Scan for the cell matching the given text and deliver its [x, y] coordinate at center. 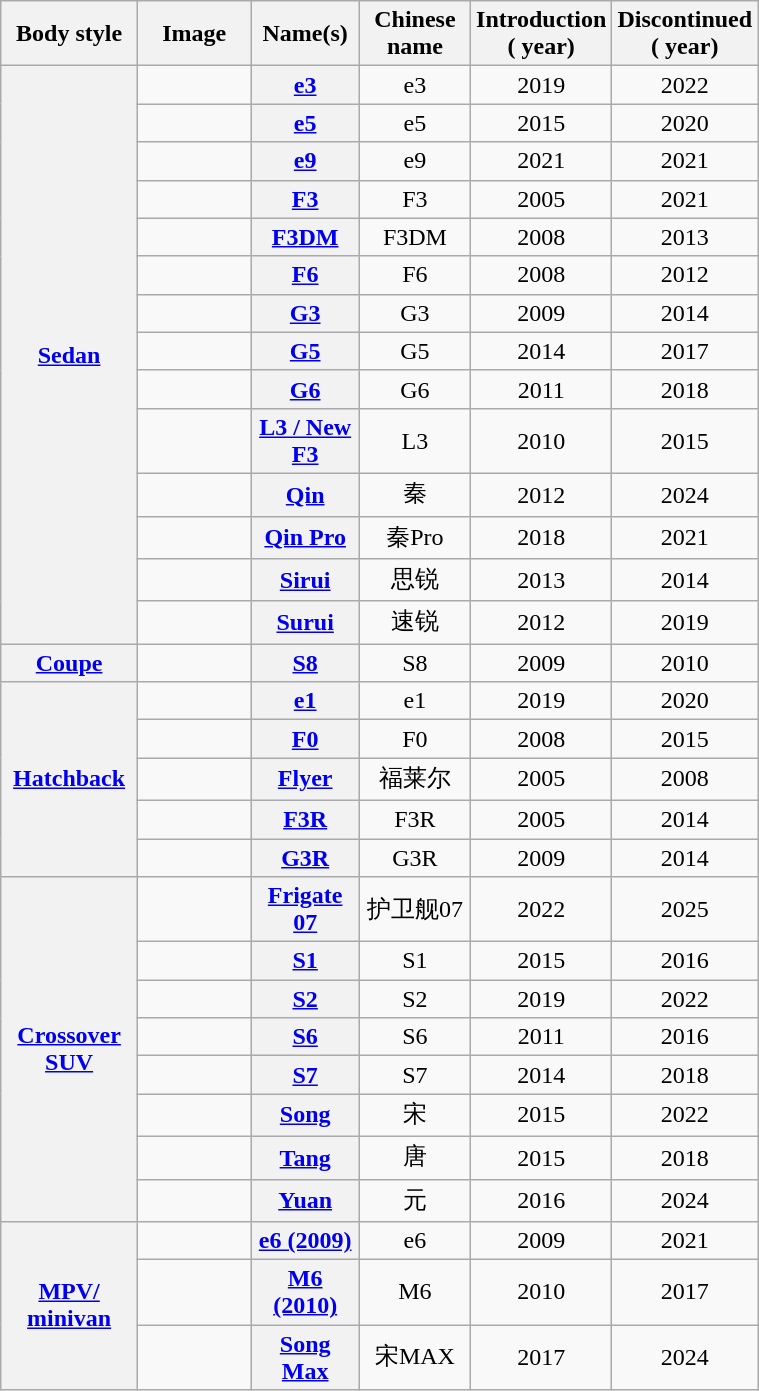
e6 [414, 1241]
福莱尔 [414, 780]
Flyer [305, 780]
Surui [305, 622]
Sirui [305, 580]
Coupe [70, 663]
Chinese name [414, 34]
L3 [414, 440]
Qin [305, 494]
Tang [305, 1158]
Sedan [70, 355]
Introduction( year) [542, 34]
速锐 [414, 622]
Qin Pro [305, 538]
宋MAX [414, 1358]
Song [305, 1116]
MPV/minivan [70, 1306]
L3 / New F3 [305, 440]
护卫舰07 [414, 910]
e6 (2009) [305, 1241]
Name(s) [305, 34]
Discontinued( year) [685, 34]
宋 [414, 1116]
Hatchback [70, 780]
唐 [414, 1158]
2025 [685, 910]
Song Max [305, 1358]
M6 (2010) [305, 1292]
Crossover SUV [70, 1050]
Frigate 07 [305, 910]
Body style [70, 34]
元 [414, 1200]
秦 [414, 494]
思锐 [414, 580]
Image [194, 34]
秦Pro [414, 538]
M6 [414, 1292]
Yuan [305, 1200]
